Detect which cell encompasses the target text, then output its (x, y) center coordinate. 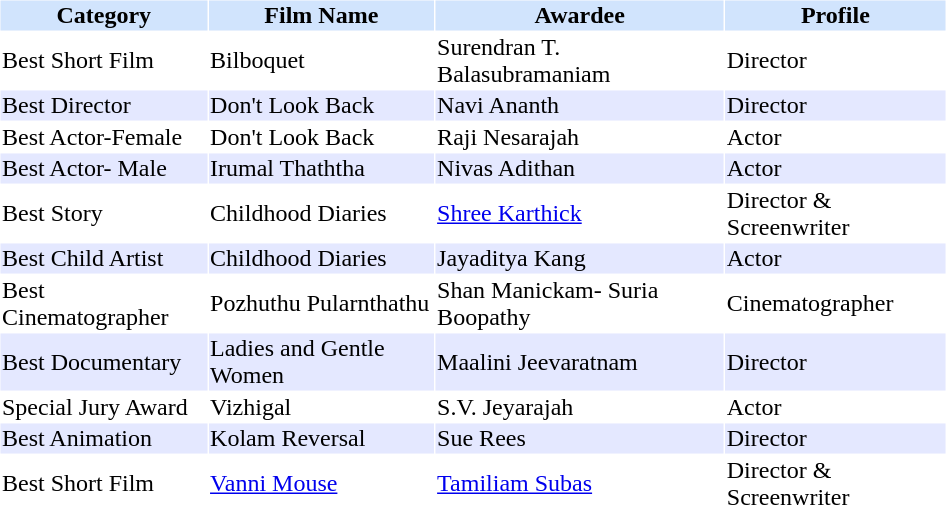
Jayaditya Kang (580, 259)
Sue Rees (580, 439)
Nivas Adithan (580, 169)
Best Story (104, 214)
Shree Karthick (580, 214)
Director & Screenwriter (835, 214)
Shan Manickam- Suria Boopathy (580, 304)
Best Short Film (104, 60)
Maalini Jeevaratnam (580, 362)
Best Cinematographer (104, 304)
Best Child Artist (104, 259)
Category (104, 15)
Best Director (104, 105)
Best Actor-Female (104, 137)
Ladies and Gentle Women (322, 362)
Special Jury Award (104, 407)
Raji Nesarajah (580, 137)
Kolam Reversal (322, 439)
Vizhigal (322, 407)
Awardee (580, 15)
Navi Ananth (580, 105)
Best Documentary (104, 362)
Best Actor- Male (104, 169)
Film Name (322, 15)
Bilboquet (322, 60)
Pozhuthu Pularnthathu (322, 304)
Cinematographer (835, 304)
S.V. Jeyarajah (580, 407)
Profile (835, 15)
Best Animation (104, 439)
Surendran T. Balasubramaniam (580, 60)
Irumal Thaththa (322, 169)
